Extract the (X, Y) coordinate from the center of the cell holding the provided text.  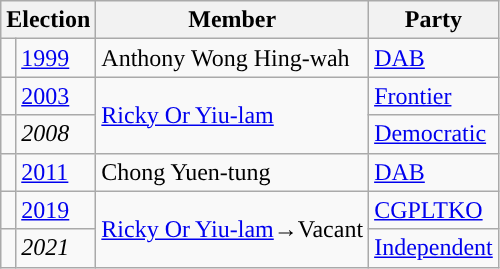
Election (48, 20)
2019 (56, 210)
Democratic (434, 134)
Anthony Wong Hing-wah (232, 58)
Independent (434, 248)
Frontier (434, 96)
2008 (56, 134)
CGPLTKO (434, 210)
2011 (56, 172)
Ricky Or Yiu-lam→Vacant (232, 229)
Member (232, 20)
1999 (56, 58)
2003 (56, 96)
Party (434, 20)
Chong Yuen-tung (232, 172)
2021 (56, 248)
Ricky Or Yiu-lam (232, 115)
